Identify which cell holds the provided text, then report its [x, y] central coordinate. 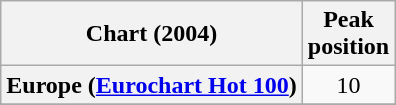
Peakposition [348, 34]
10 [348, 85]
Chart (2004) [152, 34]
Europe (Eurochart Hot 100) [152, 85]
